Pinpoint the cell where the given text exists, returning its [x, y] midpoint coordinate. 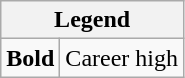
Legend [92, 20]
Career high [122, 58]
Bold [30, 58]
